From the cell containing the given text, extract its center point as [X, Y] coordinate. 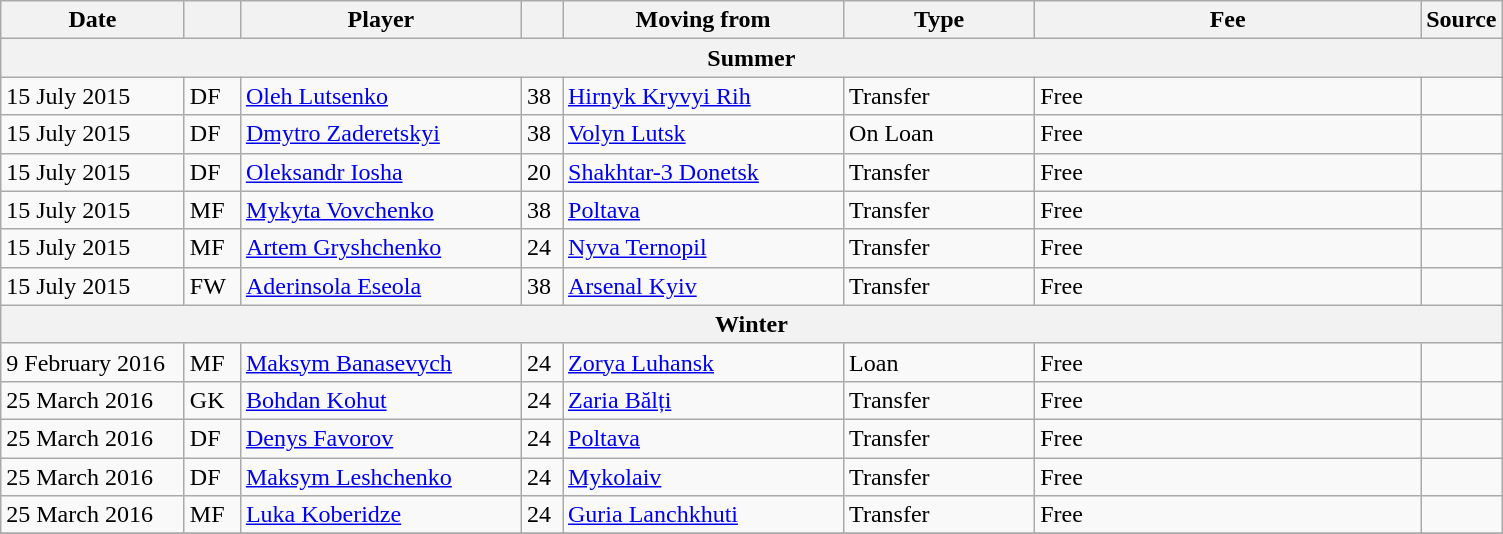
Denys Favorov [380, 438]
GK [212, 400]
Shakhtar-3 Donetsk [702, 172]
Zaria Bălți [702, 400]
Player [380, 20]
Loan [940, 362]
Oleh Lutsenko [380, 96]
Source [1462, 20]
Arsenal Kyiv [702, 286]
Artem Gryshchenko [380, 248]
Hirnyk Kryvyi Rih [702, 96]
Volyn Lutsk [702, 134]
Date [93, 20]
Type [940, 20]
Nyva Ternopil [702, 248]
20 [542, 172]
Bohdan Kohut [380, 400]
Mykolaiv [702, 477]
Moving from [702, 20]
Maksym Banasevych [380, 362]
Summer [752, 58]
Zorya Luhansk [702, 362]
Dmytro Zaderetskyi [380, 134]
Guria Lanchkhuti [702, 515]
Maksym Leshchenko [380, 477]
Mykyta Vovchenko [380, 210]
FW [212, 286]
Oleksandr Iosha [380, 172]
Luka Koberidze [380, 515]
9 February 2016 [93, 362]
On Loan [940, 134]
Aderinsola Eseola [380, 286]
Winter [752, 324]
Fee [1228, 20]
